Return the [x, y] coordinate for the center point of the cell that contains the specified text.  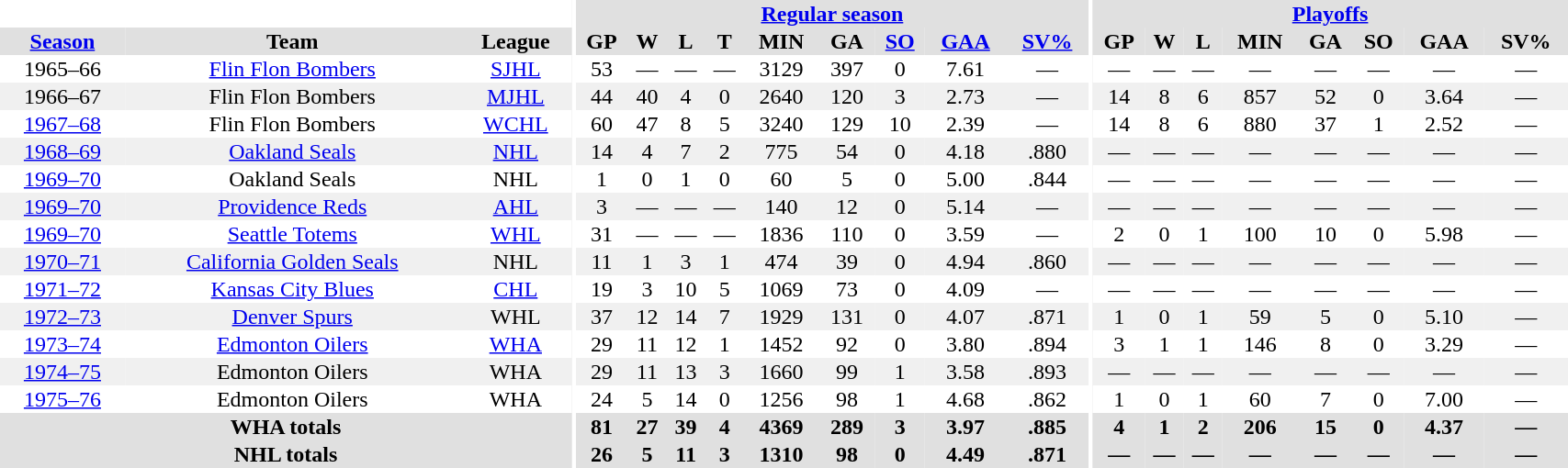
1967–68 [62, 124]
WHA totals [286, 427]
1966–67 [62, 96]
Playoffs [1330, 14]
Season [62, 41]
1972–73 [62, 317]
7.00 [1444, 399]
474 [782, 262]
1975–76 [62, 399]
31 [603, 234]
.894 [1047, 344]
131 [847, 317]
.862 [1047, 399]
1660 [782, 372]
27 [647, 427]
1973–74 [62, 344]
1974–75 [62, 372]
CHL [516, 289]
Providence Reds [292, 206]
NHL totals [286, 454]
3240 [782, 124]
289 [847, 427]
1836 [782, 234]
4369 [782, 427]
.885 [1047, 427]
3.59 [965, 234]
5.98 [1444, 234]
2.39 [965, 124]
Kansas City Blues [292, 289]
1970–71 [62, 262]
54 [847, 151]
League [516, 41]
100 [1260, 234]
120 [847, 96]
Seattle Totems [292, 234]
3.29 [1444, 344]
2.73 [965, 96]
53 [603, 69]
2.52 [1444, 124]
81 [603, 427]
4.94 [965, 262]
73 [847, 289]
775 [782, 151]
T [725, 41]
5.10 [1444, 317]
110 [847, 234]
15 [1326, 427]
4.68 [965, 399]
California Golden Seals [292, 262]
SJHL [516, 69]
1968–69 [62, 151]
857 [1260, 96]
1452 [782, 344]
1965–66 [62, 69]
5.14 [965, 206]
.893 [1047, 372]
140 [782, 206]
19 [603, 289]
1929 [782, 317]
3.80 [965, 344]
129 [847, 124]
3.58 [965, 372]
3.64 [1444, 96]
4.09 [965, 289]
.844 [1047, 179]
WCHL [516, 124]
99 [847, 372]
47 [647, 124]
4.07 [965, 317]
4.18 [965, 151]
5.00 [965, 179]
.880 [1047, 151]
59 [1260, 317]
92 [847, 344]
1256 [782, 399]
MJHL [516, 96]
Regular season [832, 14]
.860 [1047, 262]
52 [1326, 96]
44 [603, 96]
206 [1260, 427]
24 [603, 399]
4.49 [965, 454]
397 [847, 69]
26 [603, 454]
Team [292, 41]
880 [1260, 124]
1310 [782, 454]
3.97 [965, 427]
4.37 [1444, 427]
7.61 [965, 69]
1069 [782, 289]
Denver Spurs [292, 317]
2640 [782, 96]
146 [1260, 344]
1971–72 [62, 289]
13 [685, 372]
3129 [782, 69]
40 [647, 96]
AHL [516, 206]
